Provide the (X, Y) coordinate of the cell's center where the given text is located.  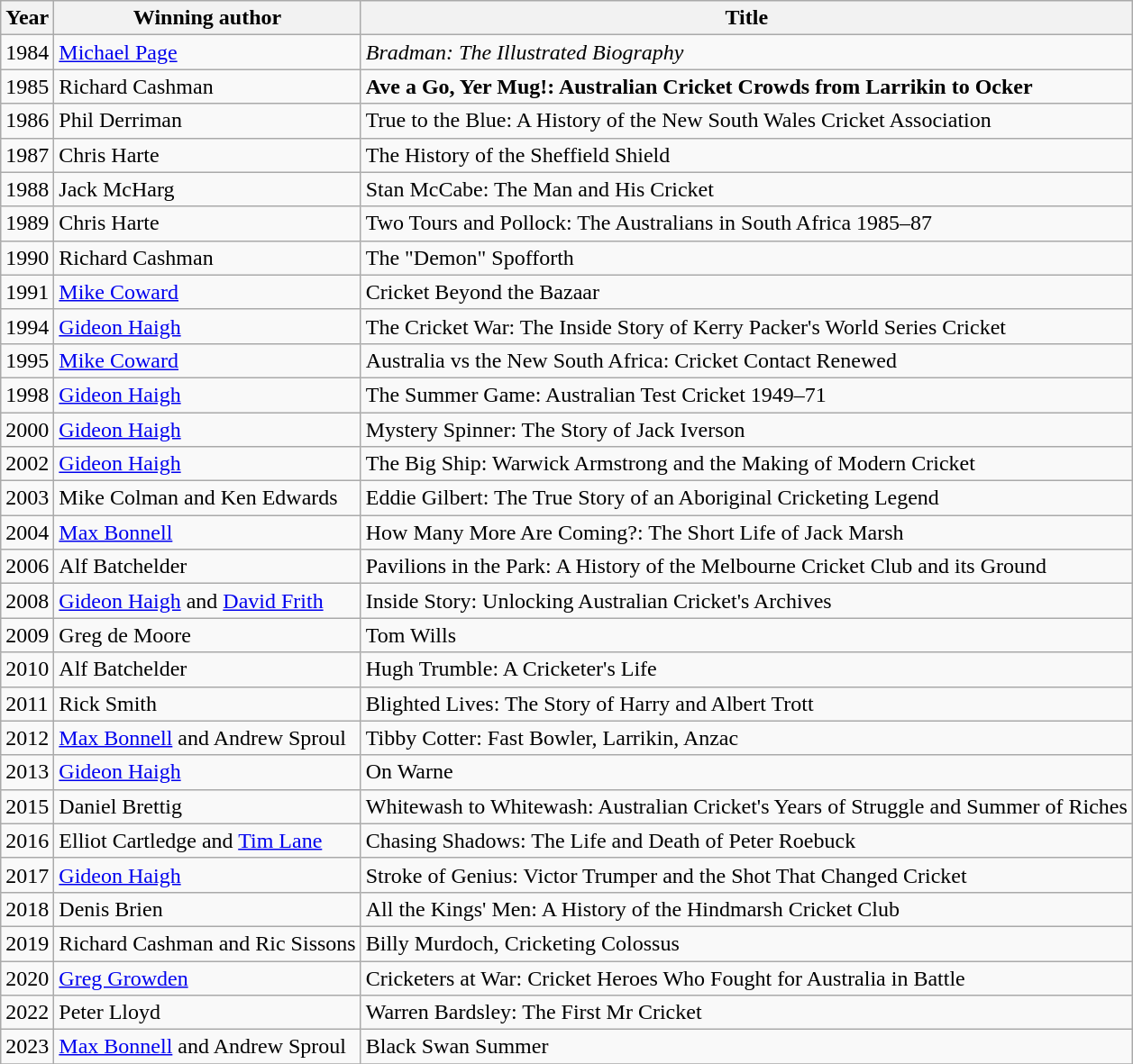
Mike Colman and Ken Edwards (207, 498)
1985 (27, 86)
2008 (27, 601)
Gideon Haigh and David Frith (207, 601)
2020 (27, 978)
Australia vs the New South Africa: Cricket Contact Renewed (746, 360)
Pavilions in the Park: A History of the Melbourne Cricket Club and its Ground (746, 567)
Inside Story: Unlocking Australian Cricket's Archives (746, 601)
Mystery Spinner: The Story of Jack Iverson (746, 430)
Stan McCabe: The Man and His Cricket (746, 189)
Bradman: The Illustrated Biography (746, 52)
Hugh Trumble: A Cricketer's Life (746, 669)
1991 (27, 292)
2013 (27, 772)
1998 (27, 395)
Greg Growden (207, 978)
Chasing Shadows: The Life and Death of Peter Roebuck (746, 841)
Cricket Beyond the Bazaar (746, 292)
Warren Bardsley: The First Mr Cricket (746, 1013)
2012 (27, 738)
2015 (27, 806)
Tom Wills (746, 635)
The Summer Game: Australian Test Cricket 1949–71 (746, 395)
1984 (27, 52)
The Big Ship: Warwick Armstrong and the Making of Modern Cricket (746, 464)
2018 (27, 909)
On Warne (746, 772)
Peter Lloyd (207, 1013)
Cricketers at War: Cricket Heroes Who Fought for Australia in Battle (746, 978)
Phil Derriman (207, 121)
2003 (27, 498)
Greg de Moore (207, 635)
Elliot Cartledge and Tim Lane (207, 841)
2004 (27, 532)
1990 (27, 258)
Year (27, 18)
2009 (27, 635)
Max Bonnell (207, 532)
Billy Murdoch, Cricketing Colossus (746, 943)
Black Swan Summer (746, 1047)
The History of the Sheffield Shield (746, 155)
Blighted Lives: The Story of Harry and Albert Trott (746, 704)
1987 (27, 155)
Stroke of Genius: Victor Trumper and the Shot That Changed Cricket (746, 875)
1986 (27, 121)
2017 (27, 875)
Michael Page (207, 52)
2016 (27, 841)
2006 (27, 567)
Eddie Gilbert: The True Story of an Aboriginal Cricketing Legend (746, 498)
Daniel Brettig (207, 806)
Richard Cashman and Ric Sissons (207, 943)
2002 (27, 464)
Two Tours and Pollock: The Australians in South Africa 1985–87 (746, 223)
Tibby Cotter: Fast Bowler, Larrikin, Anzac (746, 738)
The "Demon" Spofforth (746, 258)
2000 (27, 430)
All the Kings' Men: A History of the Hindmarsh Cricket Club (746, 909)
1989 (27, 223)
Title (746, 18)
The Cricket War: The Inside Story of Kerry Packer's World Series Cricket (746, 326)
1994 (27, 326)
Whitewash to Whitewash: Australian Cricket's Years of Struggle and Summer of Riches (746, 806)
Rick Smith (207, 704)
Ave a Go, Yer Mug!: Australian Cricket Crowds from Larrikin to Ocker (746, 86)
True to the Blue: A History of the New South Wales Cricket Association (746, 121)
Winning author (207, 18)
2011 (27, 704)
1995 (27, 360)
Jack McHarg (207, 189)
2023 (27, 1047)
1988 (27, 189)
2022 (27, 1013)
2010 (27, 669)
How Many More Are Coming?: The Short Life of Jack Marsh (746, 532)
Denis Brien (207, 909)
2019 (27, 943)
